From the cell containing the given text, extract its center point as (x, y) coordinate. 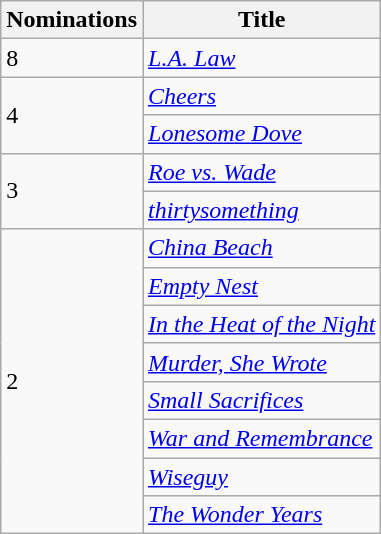
3 (72, 191)
L.A. Law (261, 58)
4 (72, 115)
Nominations (72, 20)
In the Heat of the Night (261, 324)
8 (72, 58)
Lonesome Dove (261, 134)
thirtysomething (261, 210)
Small Sacrifices (261, 400)
Murder, She Wrote (261, 362)
Wiseguy (261, 477)
Cheers (261, 96)
War and Remembrance (261, 438)
2 (72, 381)
Title (261, 20)
Roe vs. Wade (261, 172)
China Beach (261, 248)
Empty Nest (261, 286)
The Wonder Years (261, 515)
